Capture the cell that displays the provided text and extract its (x, y) central coordinate. 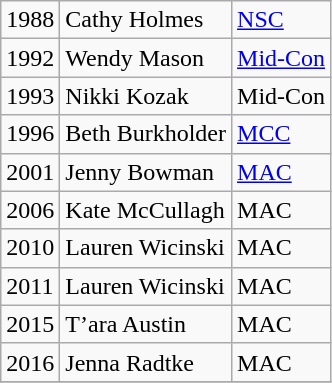
2010 (30, 248)
Kate McCullagh (146, 210)
1993 (30, 96)
2015 (30, 324)
2011 (30, 286)
T’ara Austin (146, 324)
1996 (30, 134)
Jenna Radtke (146, 362)
1992 (30, 58)
Nikki Kozak (146, 96)
NSC (282, 20)
Beth Burkholder (146, 134)
Wendy Mason (146, 58)
Jenny Bowman (146, 172)
1988 (30, 20)
2001 (30, 172)
Cathy Holmes (146, 20)
2016 (30, 362)
2006 (30, 210)
MCC (282, 134)
